Find where the given text appears and provide that cell's center as [X, Y] coordinate. 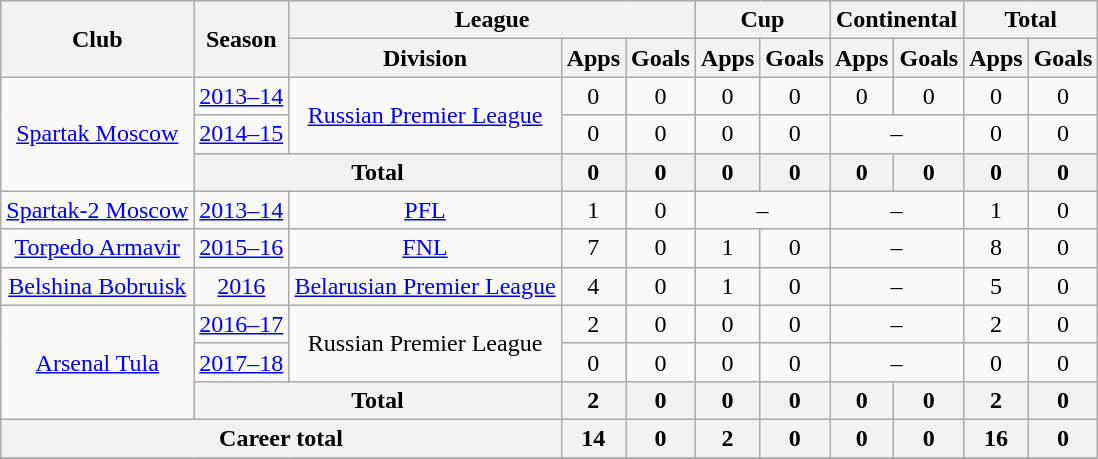
PFL [425, 210]
2014–15 [242, 134]
Club [98, 39]
Torpedo Armavir [98, 248]
14 [593, 438]
Belshina Bobruisk [98, 286]
Spartak-2 Moscow [98, 210]
4 [593, 286]
2016–17 [242, 324]
7 [593, 248]
Division [425, 58]
2016 [242, 286]
League [492, 20]
FNL [425, 248]
8 [996, 248]
Career total [281, 438]
16 [996, 438]
Arsenal Tula [98, 362]
2017–18 [242, 362]
Spartak Moscow [98, 134]
5 [996, 286]
Cup [762, 20]
Season [242, 39]
2015–16 [242, 248]
Continental [897, 20]
Belarusian Premier League [425, 286]
